Scan for the cell matching the given text and deliver its [X, Y] coordinate at center. 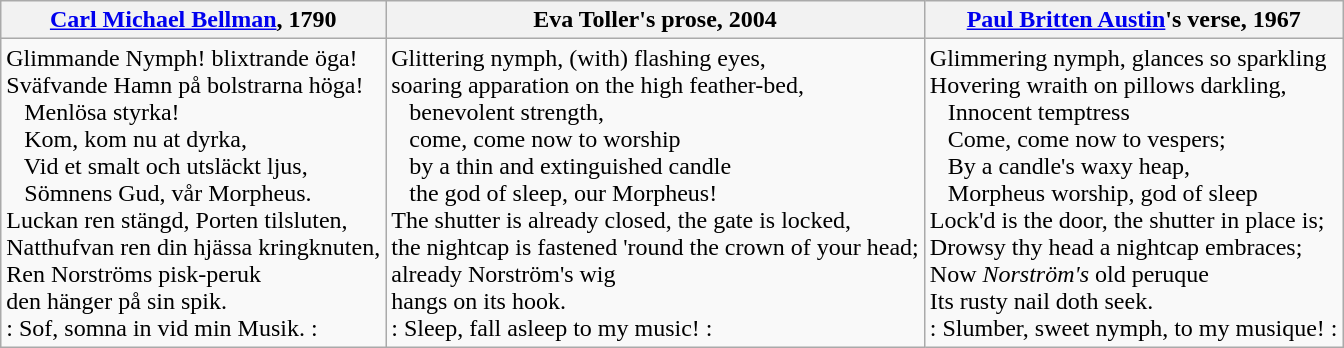
Paul Britten Austin's verse, 1967 [1134, 20]
Carl Michael Bellman, 1790 [194, 20]
Eva Toller's prose, 2004 [656, 20]
